Identify which cell holds the provided text, then report its (x, y) central coordinate. 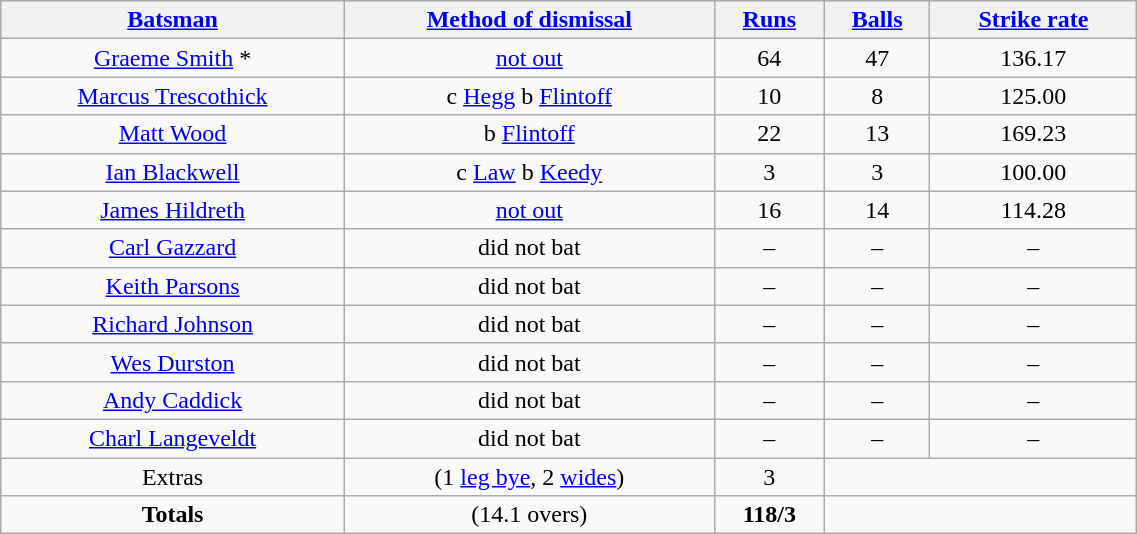
Matt Wood (173, 134)
169.23 (1034, 134)
125.00 (1034, 96)
(14.1 overs) (529, 515)
Marcus Trescothick (173, 96)
16 (769, 210)
8 (877, 96)
c Law b Keedy (529, 172)
Batsman (173, 20)
Charl Langeveldt (173, 438)
Richard Johnson (173, 324)
(1 leg bye, 2 wides) (529, 477)
Strike rate (1034, 20)
Balls (877, 20)
47 (877, 58)
Andy Caddick (173, 400)
10 (769, 96)
118/3 (769, 515)
b Flintoff (529, 134)
22 (769, 134)
c Hegg b Flintoff (529, 96)
Method of dismissal (529, 20)
114.28 (1034, 210)
Carl Gazzard (173, 248)
Keith Parsons (173, 286)
Totals (173, 515)
64 (769, 58)
Ian Blackwell (173, 172)
136.17 (1034, 58)
14 (877, 210)
100.00 (1034, 172)
Runs (769, 20)
Extras (173, 477)
James Hildreth (173, 210)
Graeme Smith * (173, 58)
Wes Durston (173, 362)
13 (877, 134)
